Determine the (X, Y) coordinate at the center of the cell enclosing the given text.  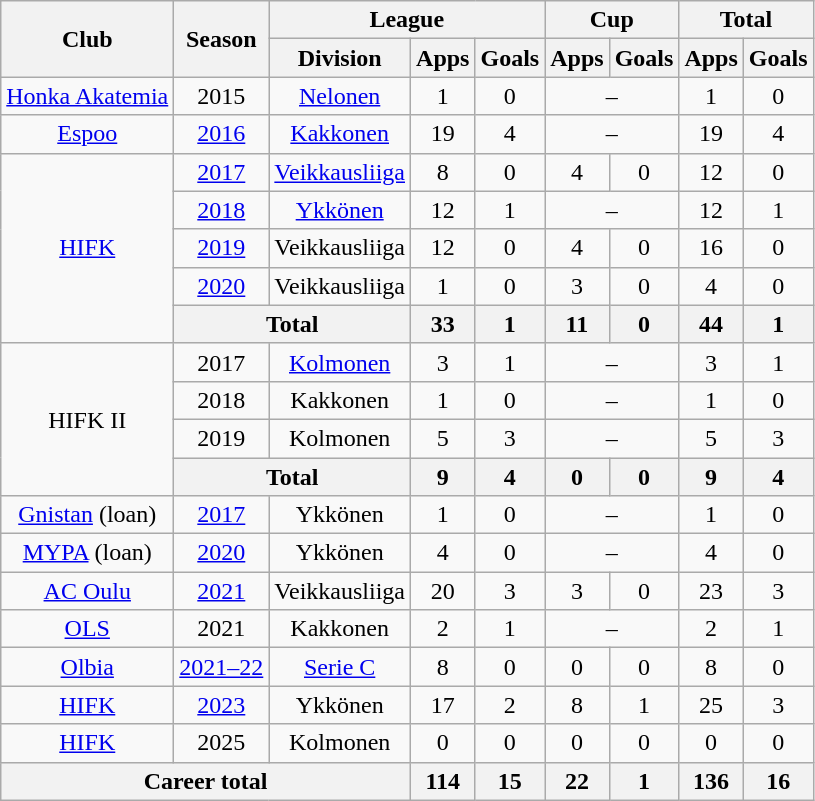
Season (222, 39)
25 (711, 705)
2015 (222, 96)
20 (443, 591)
2023 (222, 705)
Division (340, 58)
2021–22 (222, 667)
HIFK II (88, 419)
Club (88, 39)
44 (711, 324)
114 (443, 781)
Serie C (340, 667)
136 (711, 781)
AC Oulu (88, 591)
Honka Akatemia (88, 96)
OLS (88, 629)
Olbia (88, 667)
MYPA (loan) (88, 553)
Career total (206, 781)
11 (577, 324)
Cup (612, 20)
2016 (222, 134)
Espoo (88, 134)
22 (577, 781)
League (407, 20)
17 (443, 705)
33 (443, 324)
Gnistan (loan) (88, 515)
15 (510, 781)
23 (711, 591)
2025 (222, 743)
Nelonen (340, 96)
